Capture the cell that displays the provided text and extract its (x, y) central coordinate. 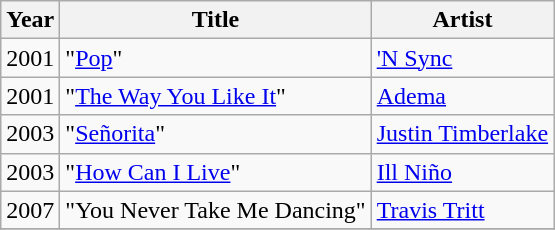
'N Sync (462, 58)
Artist (462, 20)
"The Way You Like It" (216, 96)
2007 (30, 210)
"Señorita" (216, 134)
"How Can I Live" (216, 172)
Ill Niño (462, 172)
Year (30, 20)
Justin Timberlake (462, 134)
"Pop" (216, 58)
Title (216, 20)
Adema (462, 96)
"You Never Take Me Dancing" (216, 210)
Travis Tritt (462, 210)
